Provide the [x, y] coordinate of the cell's center where the given text is located.  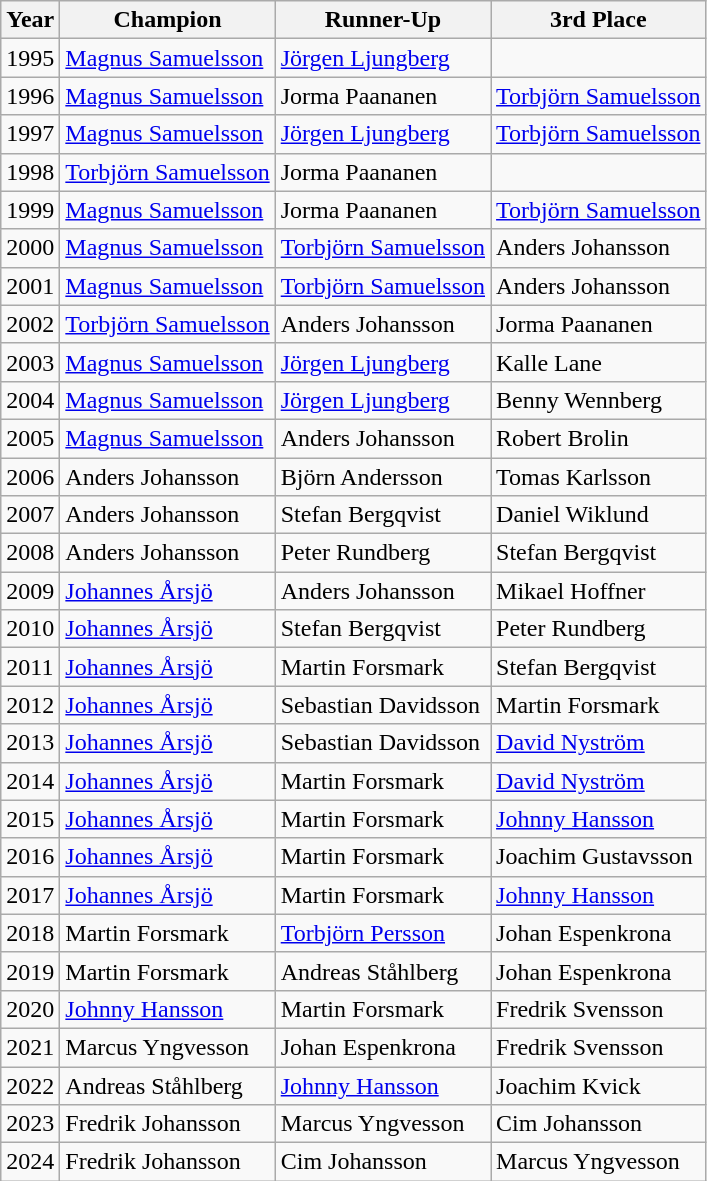
1999 [30, 210]
2022 [30, 1085]
2014 [30, 781]
2003 [30, 362]
1995 [30, 58]
2009 [30, 591]
Daniel Wiklund [598, 515]
Runner-Up [382, 20]
Joachim Gustavsson [598, 857]
Year [30, 20]
2023 [30, 1124]
2017 [30, 895]
Champion [168, 20]
2001 [30, 286]
2013 [30, 743]
2021 [30, 1047]
2000 [30, 248]
2004 [30, 400]
2019 [30, 971]
1996 [30, 96]
2011 [30, 667]
2007 [30, 515]
Kalle Lane [598, 362]
2002 [30, 324]
2006 [30, 477]
2008 [30, 553]
2016 [30, 857]
2018 [30, 933]
2020 [30, 1009]
Joachim Kvick [598, 1085]
Benny Wennberg [598, 400]
Mikael Hoffner [598, 591]
2010 [30, 629]
3rd Place [598, 20]
2024 [30, 1162]
2005 [30, 438]
1997 [30, 134]
Torbjörn Persson [382, 933]
1998 [30, 172]
Björn Andersson [382, 477]
Robert Brolin [598, 438]
2012 [30, 705]
2015 [30, 819]
Tomas Karlsson [598, 477]
